Find where the given text appears and provide that cell's center as (x, y) coordinate. 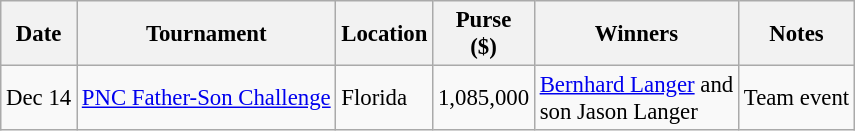
1,085,000 (484, 98)
Winners (636, 34)
Tournament (206, 34)
Team event (797, 98)
Location (384, 34)
PNC Father-Son Challenge (206, 98)
Dec 14 (39, 98)
Notes (797, 34)
Date (39, 34)
Purse($) (484, 34)
Bernhard Langer andson Jason Langer (636, 98)
Florida (384, 98)
